Provide the (x, y) coordinate of the cell's center where the given text is located.  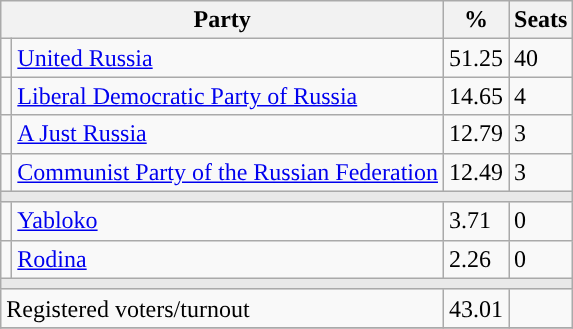
12.49 (476, 172)
2.26 (476, 259)
3.71 (476, 221)
United Russia (228, 58)
12.79 (476, 134)
51.25 (476, 58)
Yabloko (228, 221)
% (476, 20)
Communist Party of the Russian Federation (228, 172)
A Just Russia (228, 134)
40 (541, 58)
43.01 (476, 308)
14.65 (476, 96)
Seats (541, 20)
Rodina (228, 259)
4 (541, 96)
Party (222, 20)
Liberal Democratic Party of Russia (228, 96)
Registered voters/turnout (222, 308)
